Return the (x, y) coordinate for the center point of the cell that contains the specified text.  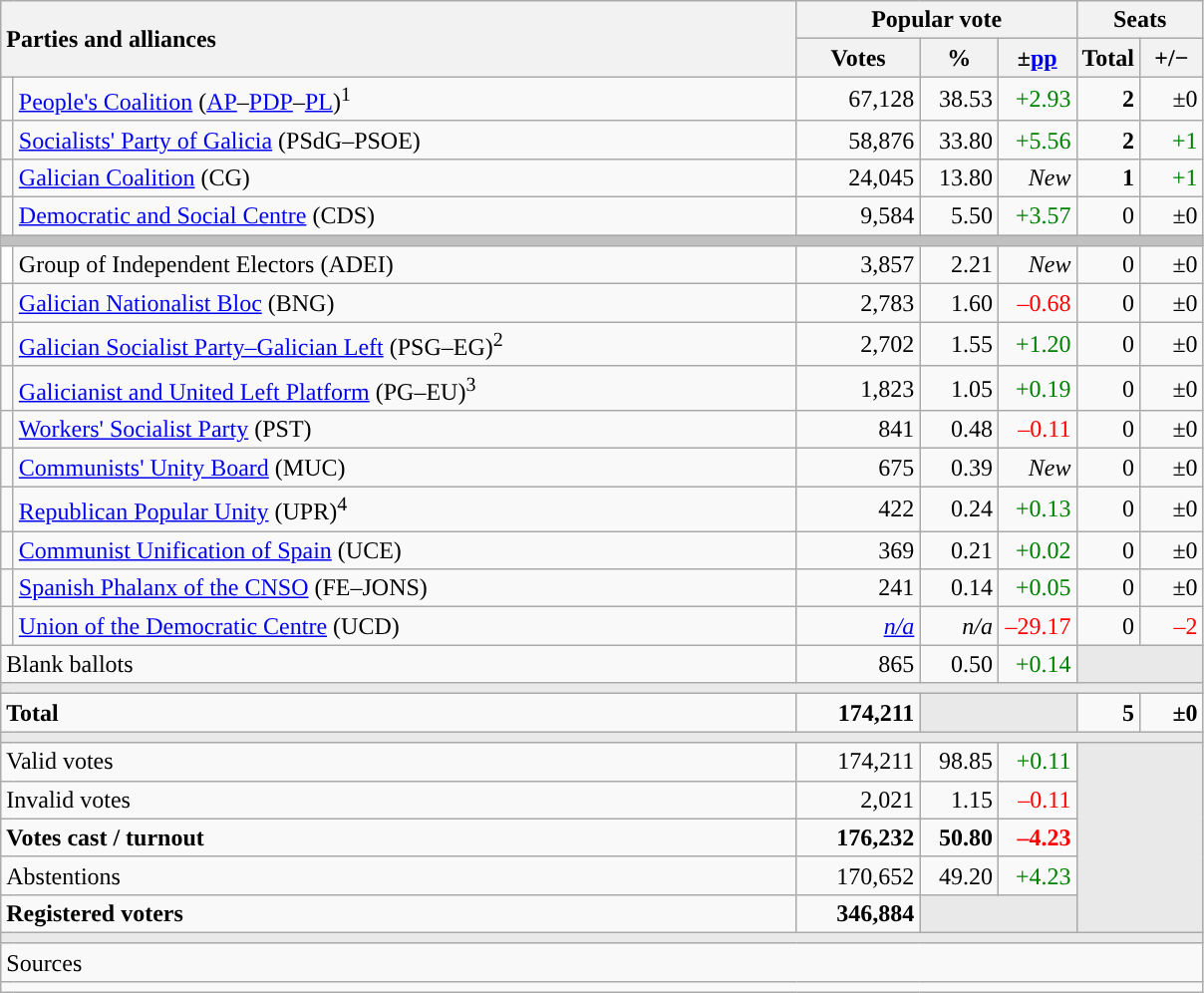
Workers' Socialist Party (PST) (405, 430)
Sources (602, 962)
2.21 (959, 265)
422 (858, 508)
Galician Socialist Party–Galician Left (PSG–EG)2 (405, 345)
Democratic and Social Centre (CDS) (405, 216)
2,702 (858, 345)
–0.68 (1037, 303)
Valid votes (399, 762)
Parties and alliances (399, 39)
Communists' Unity Board (MUC) (405, 468)
Republican Popular Unity (UPR)4 (405, 508)
58,876 (858, 140)
675 (858, 468)
Popular vote (937, 20)
Votes (858, 58)
2,783 (858, 303)
170,652 (858, 875)
+0.05 (1037, 588)
% (959, 58)
346,884 (858, 913)
Union of the Democratic Centre (UCD) (405, 626)
33.80 (959, 140)
–4.23 (1037, 837)
865 (858, 664)
98.85 (959, 762)
+/− (1172, 58)
0.50 (959, 664)
Abstentions (399, 875)
±pp (1037, 58)
Spanish Phalanx of the CNSO (FE–JONS) (405, 588)
241 (858, 588)
176,232 (858, 837)
People's Coalition (AP–PDP–PL)1 (405, 100)
1 (1108, 177)
49.20 (959, 875)
Galician Coalition (CG) (405, 177)
Registered voters (399, 913)
Seats (1140, 20)
Socialists' Party of Galicia (PSdG–PSOE) (405, 140)
Galician Nationalist Bloc (BNG) (405, 303)
+0.11 (1037, 762)
3,857 (858, 265)
0.14 (959, 588)
–29.17 (1037, 626)
Galicianist and United Left Platform (PG–EU)3 (405, 389)
Votes cast / turnout (399, 837)
0.24 (959, 508)
+1.20 (1037, 345)
1,823 (858, 389)
9,584 (858, 216)
+0.14 (1037, 664)
1.05 (959, 389)
50.80 (959, 837)
+0.02 (1037, 550)
5.50 (959, 216)
Communist Unification of Spain (UCE) (405, 550)
0.39 (959, 468)
+3.57 (1037, 216)
0.21 (959, 550)
841 (858, 430)
Blank ballots (399, 664)
24,045 (858, 177)
38.53 (959, 100)
+0.13 (1037, 508)
–2 (1172, 626)
13.80 (959, 177)
0.48 (959, 430)
1.15 (959, 800)
2,021 (858, 800)
1.55 (959, 345)
+0.19 (1037, 389)
67,128 (858, 100)
1.60 (959, 303)
369 (858, 550)
Invalid votes (399, 800)
+4.23 (1037, 875)
+2.93 (1037, 100)
Group of Independent Electors (ADEI) (405, 265)
+5.56 (1037, 140)
5 (1108, 713)
